Detect which cell encompasses the target text, then output its [x, y] center coordinate. 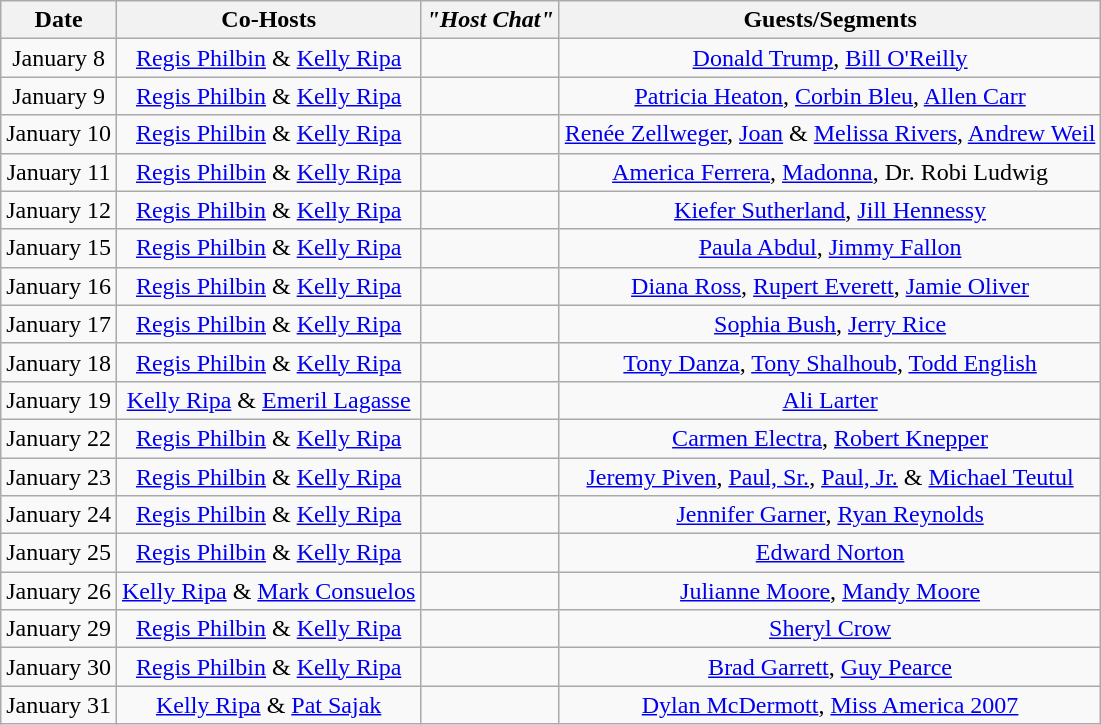
January 31 [59, 705]
January 12 [59, 210]
Carmen Electra, Robert Knepper [830, 438]
January 19 [59, 400]
January 17 [59, 324]
Donald Trump, Bill O'Reilly [830, 58]
Kiefer Sutherland, Jill Hennessy [830, 210]
Date [59, 20]
January 23 [59, 477]
January 30 [59, 667]
January 9 [59, 96]
January 29 [59, 629]
America Ferrera, Madonna, Dr. Robi Ludwig [830, 172]
Patricia Heaton, Corbin Bleu, Allen Carr [830, 96]
Kelly Ripa & Mark Consuelos [268, 591]
January 10 [59, 134]
Sheryl Crow [830, 629]
Ali Larter [830, 400]
Diana Ross, Rupert Everett, Jamie Oliver [830, 286]
January 11 [59, 172]
January 15 [59, 248]
Brad Garrett, Guy Pearce [830, 667]
Kelly Ripa & Pat Sajak [268, 705]
January 16 [59, 286]
Guests/Segments [830, 20]
"Host Chat" [490, 20]
January 25 [59, 553]
Jennifer Garner, Ryan Reynolds [830, 515]
Julianne Moore, Mandy Moore [830, 591]
January 26 [59, 591]
January 22 [59, 438]
January 8 [59, 58]
January 24 [59, 515]
Dylan McDermott, Miss America 2007 [830, 705]
Edward Norton [830, 553]
Paula Abdul, Jimmy Fallon [830, 248]
Sophia Bush, Jerry Rice [830, 324]
January 18 [59, 362]
Tony Danza, Tony Shalhoub, Todd English [830, 362]
Jeremy Piven, Paul, Sr., Paul, Jr. & Michael Teutul [830, 477]
Co-Hosts [268, 20]
Renée Zellweger, Joan & Melissa Rivers, Andrew Weil [830, 134]
Kelly Ripa & Emeril Lagasse [268, 400]
